Determine the (X, Y) coordinate at the center of the cell enclosing the given text.  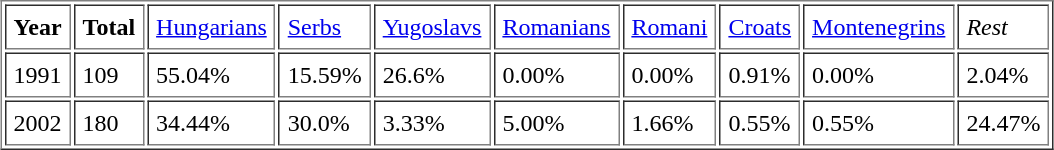
Yugoslavs (432, 26)
5.00% (556, 122)
26.6% (432, 74)
180 (109, 122)
Total (109, 26)
1.66% (669, 122)
24.47% (1003, 122)
Serbs (325, 26)
15.59% (325, 74)
2.04% (1003, 74)
Romanians (556, 26)
Rest (1003, 26)
Croats (760, 26)
55.04% (212, 74)
0.91% (760, 74)
Romani (669, 26)
Hungarians (212, 26)
2002 (38, 122)
34.44% (212, 122)
Montenegrins (878, 26)
1991 (38, 74)
30.0% (325, 122)
Year (38, 26)
109 (109, 74)
3.33% (432, 122)
